Determine the [x, y] coordinate at the center of the cell enclosing the given text.  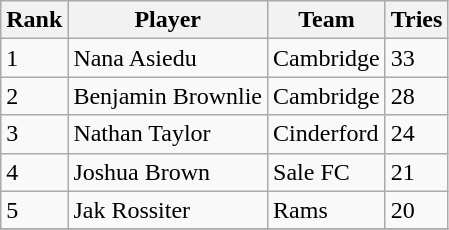
Cinderford [327, 134]
Benjamin Brownlie [168, 96]
5 [34, 210]
Sale FC [327, 172]
24 [416, 134]
33 [416, 58]
Joshua Brown [168, 172]
Player [168, 20]
4 [34, 172]
Nana Asiedu [168, 58]
2 [34, 96]
Tries [416, 20]
28 [416, 96]
Nathan Taylor [168, 134]
Team [327, 20]
21 [416, 172]
20 [416, 210]
Rank [34, 20]
Jak Rossiter [168, 210]
1 [34, 58]
Rams [327, 210]
3 [34, 134]
